Scan for the cell matching the given text and deliver its (x, y) coordinate at center. 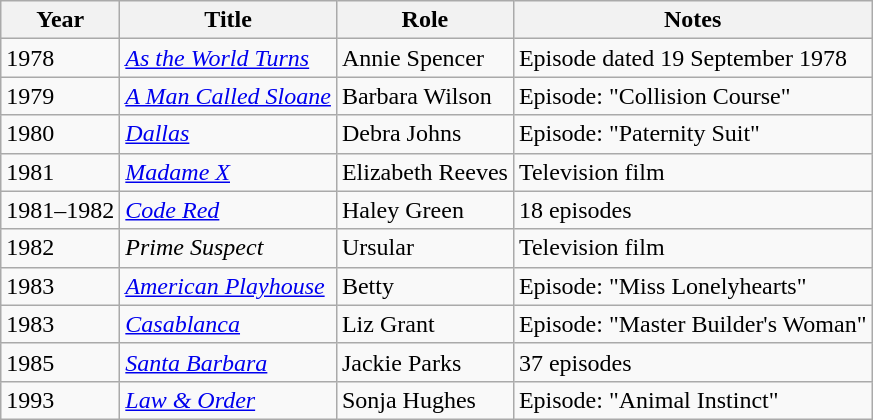
Dallas (228, 134)
1980 (60, 134)
Debra Johns (424, 134)
Santa Barbara (228, 362)
1982 (60, 248)
Episode: "Master Builder's Woman" (692, 324)
Code Red (228, 210)
Annie Spencer (424, 58)
A Man Called Sloane (228, 96)
Title (228, 20)
Haley Green (424, 210)
1981 (60, 172)
Sonja Hughes (424, 400)
Episode dated 19 September 1978 (692, 58)
1985 (60, 362)
Role (424, 20)
American Playhouse (228, 286)
37 episodes (692, 362)
Episode: "Animal Instinct" (692, 400)
Law & Order (228, 400)
18 episodes (692, 210)
1993 (60, 400)
Barbara Wilson (424, 96)
Ursular (424, 248)
Madame X (228, 172)
Betty (424, 286)
Notes (692, 20)
Casablanca (228, 324)
Episode: "Paternity Suit" (692, 134)
1981–1982 (60, 210)
1979 (60, 96)
Jackie Parks (424, 362)
Episode: "Miss Lonelyhearts" (692, 286)
1978 (60, 58)
Liz Grant (424, 324)
Episode: "Collision Course" (692, 96)
As the World Turns (228, 58)
Prime Suspect (228, 248)
Year (60, 20)
Elizabeth Reeves (424, 172)
